Identify which cell holds the provided text, then report its [x, y] central coordinate. 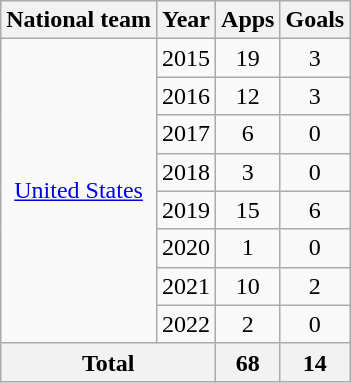
Apps [248, 20]
12 [248, 96]
2016 [186, 96]
2020 [186, 248]
National team [79, 20]
United States [79, 191]
2021 [186, 286]
14 [315, 362]
15 [248, 210]
2019 [186, 210]
Total [108, 362]
Goals [315, 20]
2018 [186, 172]
Year [186, 20]
68 [248, 362]
2017 [186, 134]
2022 [186, 324]
1 [248, 248]
19 [248, 58]
10 [248, 286]
2015 [186, 58]
